Pinpoint the cell where the given text exists, returning its [X, Y] midpoint coordinate. 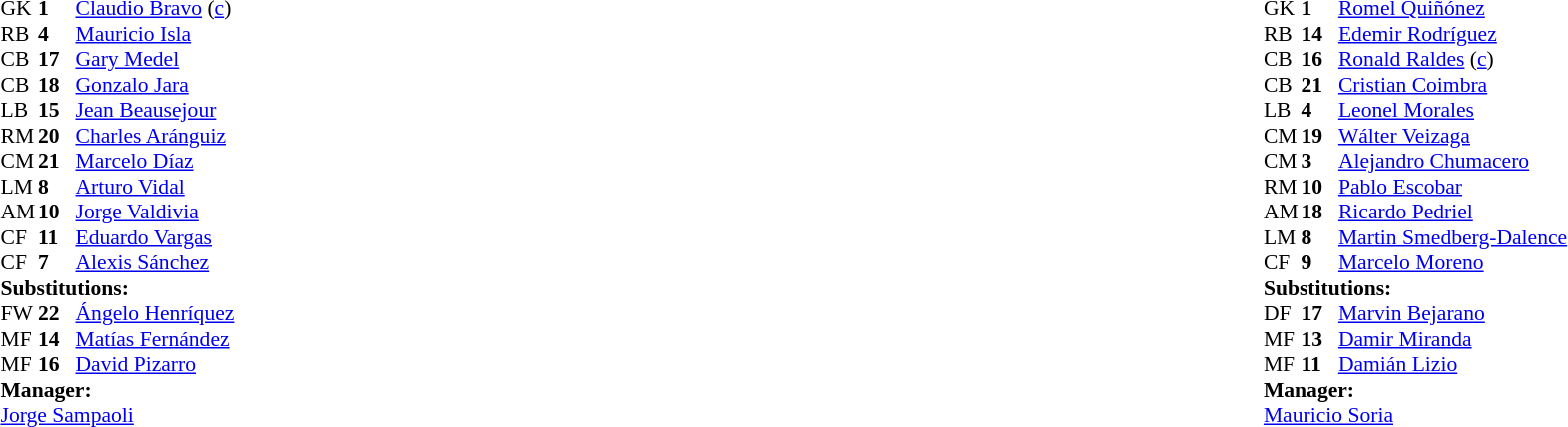
Pablo Escobar [1453, 187]
Ronald Raldes (c) [1453, 59]
Jorge Valdivia [156, 213]
9 [1319, 262]
Jean Beausejour [156, 111]
13 [1319, 339]
DF [1283, 314]
Cristian Coimbra [1453, 85]
Mauricio Isla [156, 34]
7 [57, 262]
FW [19, 314]
Damián Lizio [1453, 364]
Marcelo Díaz [156, 161]
David Pizarro [156, 364]
Marvin Bejarano [1453, 314]
Eduardo Vargas [156, 237]
Matías Fernández [156, 339]
Arturo Vidal [156, 187]
Ángelo Henríquez [156, 314]
Martin Smedberg-Dalence [1453, 237]
19 [1319, 136]
Alejandro Chumacero [1453, 161]
Alexis Sánchez [156, 262]
Leonel Morales [1453, 111]
Damir Miranda [1453, 339]
15 [57, 111]
Ricardo Pedriel [1453, 213]
Gary Medel [156, 59]
Marcelo Moreno [1453, 262]
Charles Aránguiz [156, 136]
Gonzalo Jara [156, 85]
3 [1319, 161]
Wálter Veizaga [1453, 136]
22 [57, 314]
20 [57, 136]
Edemir Rodríguez [1453, 34]
